Provide the [x, y] coordinate of the cell's center where the given text is located.  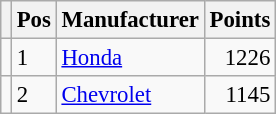
Honda [130, 58]
1 [34, 58]
Points [240, 20]
Chevrolet [130, 95]
Manufacturer [130, 20]
2 [34, 95]
Pos [34, 20]
1145 [240, 95]
1226 [240, 58]
